Extract the (X, Y) coordinate from the center of the cell holding the provided text.  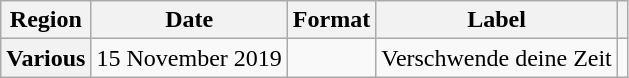
Various (46, 58)
Label (497, 20)
Verschwende deine Zeit (497, 58)
Region (46, 20)
Format (331, 20)
Date (189, 20)
15 November 2019 (189, 58)
